Identify which cell holds the provided text, then report its [X, Y] central coordinate. 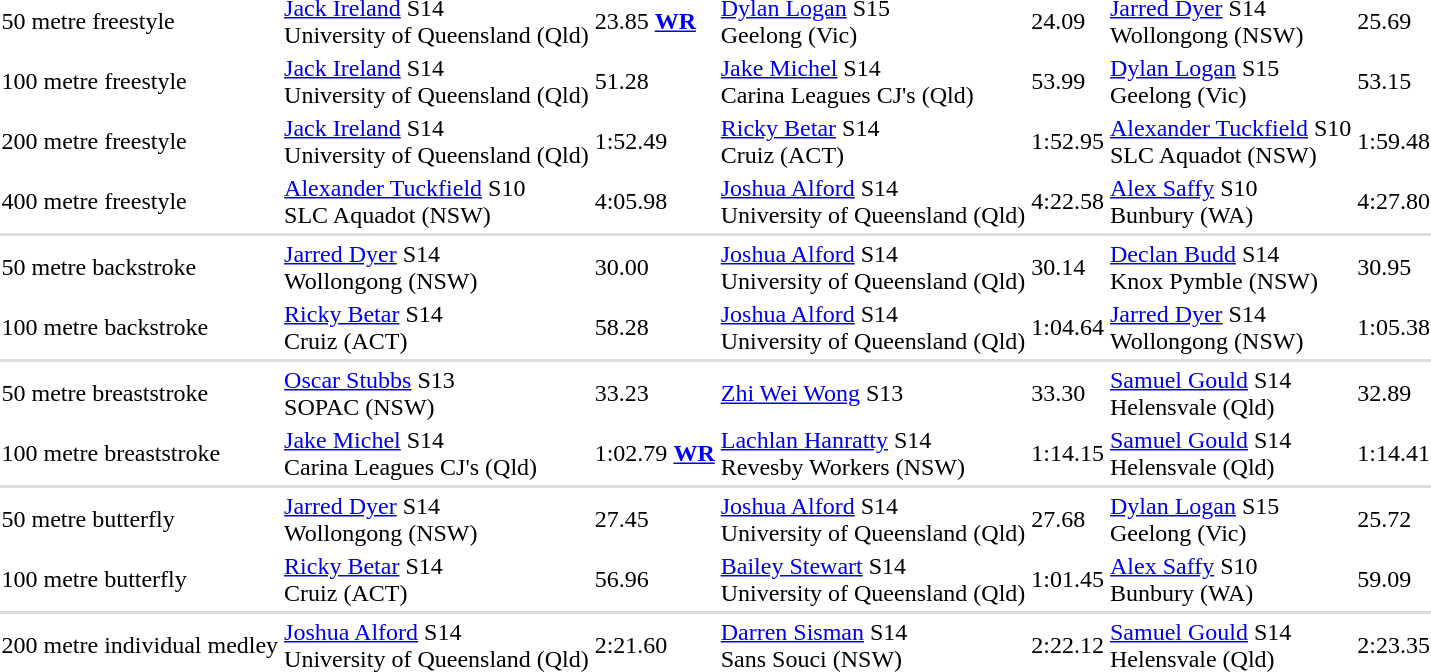
100 metre breaststroke [140, 454]
50 metre breaststroke [140, 394]
33.30 [1068, 394]
1:04.64 [1068, 328]
27.68 [1068, 520]
Oscar Stubbs S13 SOPAC (NSW) [437, 394]
400 metre freestyle [140, 202]
Zhi Wei Wong S13 [873, 394]
56.96 [654, 580]
1:52.49 [654, 142]
1:01.45 [1068, 580]
Declan Budd S14 Knox Pymble (NSW) [1230, 268]
58.28 [654, 328]
Lachlan Hanratty S14 Revesby Workers (NSW) [873, 454]
50 metre backstroke [140, 268]
30.14 [1068, 268]
51.28 [654, 82]
33.23 [654, 394]
4:05.98 [654, 202]
53.99 [1068, 82]
200 metre freestyle [140, 142]
1:14.15 [1068, 454]
27.45 [654, 520]
50 metre butterfly [140, 520]
30.00 [654, 268]
1:52.95 [1068, 142]
Bailey Stewart S14 University of Queensland (Qld) [873, 580]
100 metre butterfly [140, 580]
1:02.79 WR [654, 454]
4:22.58 [1068, 202]
100 metre backstroke [140, 328]
100 metre freestyle [140, 82]
